Determine the (X, Y) coordinate at the center of the cell enclosing the given text.  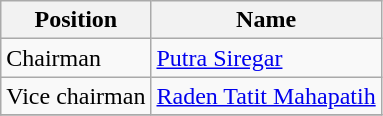
Vice chairman (76, 96)
Position (76, 20)
Raden Tatit Mahapatih (266, 96)
Putra Siregar (266, 58)
Chairman (76, 58)
Name (266, 20)
